Extract the [x, y] coordinate from the center of the cell holding the provided text.  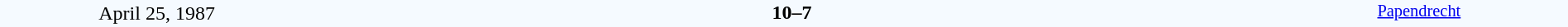
Papendrecht [1419, 13]
April 25, 1987 [157, 13]
10–7 [791, 12]
